From the cell containing the given text, extract its center point as (x, y) coordinate. 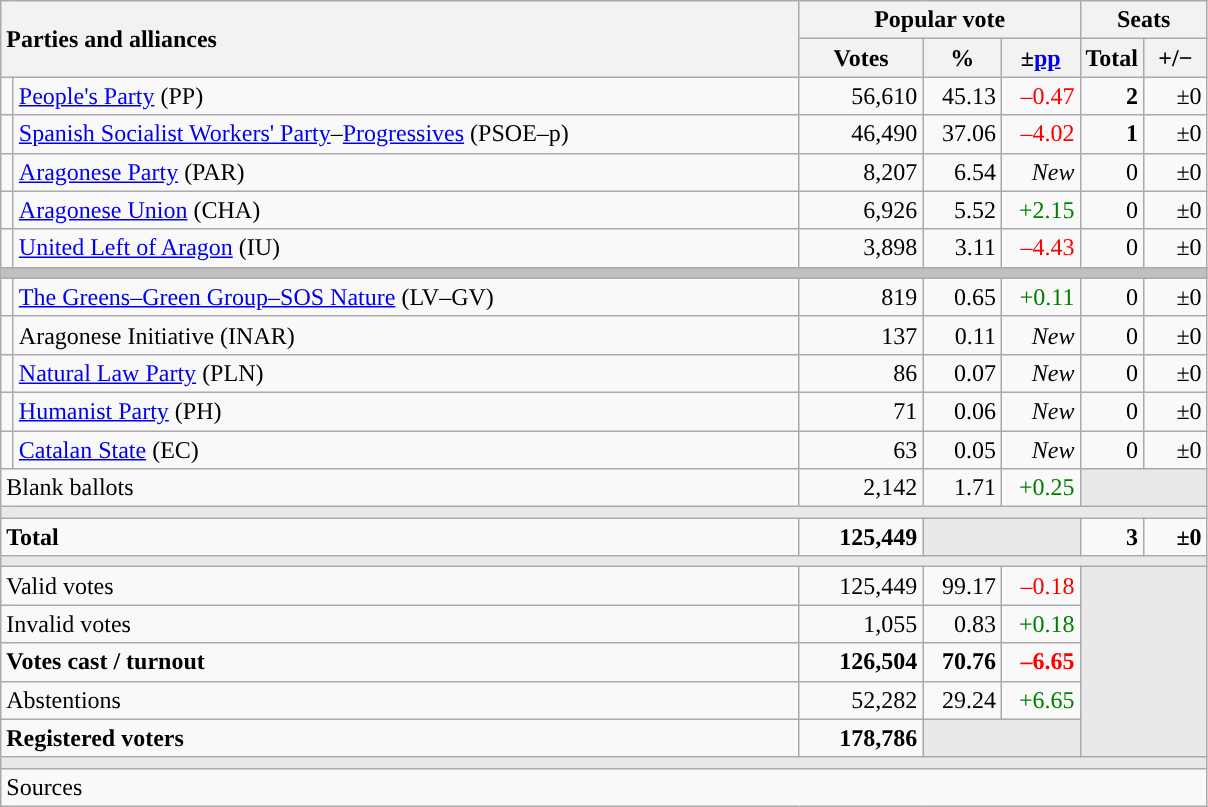
Popular vote (940, 20)
Aragonese Union (CHA) (406, 210)
–4.43 (1040, 248)
86 (861, 373)
Spanish Socialist Workers' Party–Progressives (PSOE–p) (406, 134)
6,926 (861, 210)
United Left of Aragon (IU) (406, 248)
3,898 (861, 248)
Registered voters (400, 738)
99.17 (962, 586)
0.65 (962, 297)
Invalid votes (400, 624)
–0.18 (1040, 586)
8,207 (861, 172)
0.83 (962, 624)
178,786 (861, 738)
Abstentions (400, 700)
45.13 (962, 96)
70.76 (962, 662)
1 (1112, 134)
3.11 (962, 248)
Aragonese Initiative (INAR) (406, 335)
0.07 (962, 373)
Votes (861, 58)
+0.25 (1040, 488)
Votes cast / turnout (400, 662)
37.06 (962, 134)
52,282 (861, 700)
% (962, 58)
+0.18 (1040, 624)
±pp (1040, 58)
Sources (604, 787)
3 (1112, 537)
56,610 (861, 96)
1,055 (861, 624)
–0.47 (1040, 96)
Aragonese Party (PAR) (406, 172)
5.52 (962, 210)
+2.15 (1040, 210)
Catalan State (EC) (406, 449)
126,504 (861, 662)
63 (861, 449)
2,142 (861, 488)
0.11 (962, 335)
Seats (1144, 20)
Blank ballots (400, 488)
+6.65 (1040, 700)
29.24 (962, 700)
–6.65 (1040, 662)
+/− (1176, 58)
0.06 (962, 411)
People's Party (PP) (406, 96)
1.71 (962, 488)
2 (1112, 96)
137 (861, 335)
46,490 (861, 134)
819 (861, 297)
+0.11 (1040, 297)
Valid votes (400, 586)
Parties and alliances (400, 39)
0.05 (962, 449)
The Greens–Green Group–SOS Nature (LV–GV) (406, 297)
–4.02 (1040, 134)
Natural Law Party (PLN) (406, 373)
Humanist Party (PH) (406, 411)
71 (861, 411)
6.54 (962, 172)
